Search for the cell housing the specified text and yield its (x, y) center coordinate. 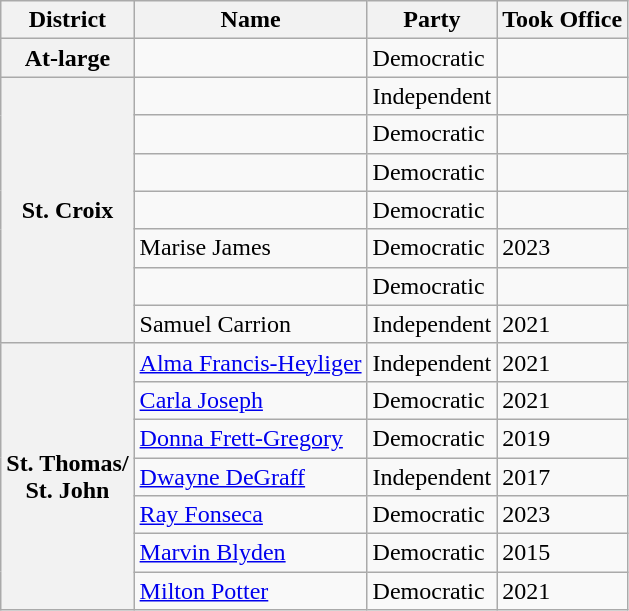
Dwayne DeGraff (250, 477)
St. Thomas/St. John (68, 476)
Samuel Carrion (250, 324)
Marvin Blyden (250, 553)
Took Office (562, 20)
Milton Potter (250, 591)
Name (250, 20)
St. Croix (68, 210)
Donna Frett-Gregory (250, 438)
Alma Francis-Heyliger (250, 362)
2019 (562, 438)
Carla Joseph (250, 400)
2015 (562, 553)
Ray Fonseca (250, 515)
At-large (68, 58)
Party (432, 20)
District (68, 20)
2017 (562, 477)
Marise James (250, 248)
